Pinpoint the cell where the given text exists, returning its (x, y) midpoint coordinate. 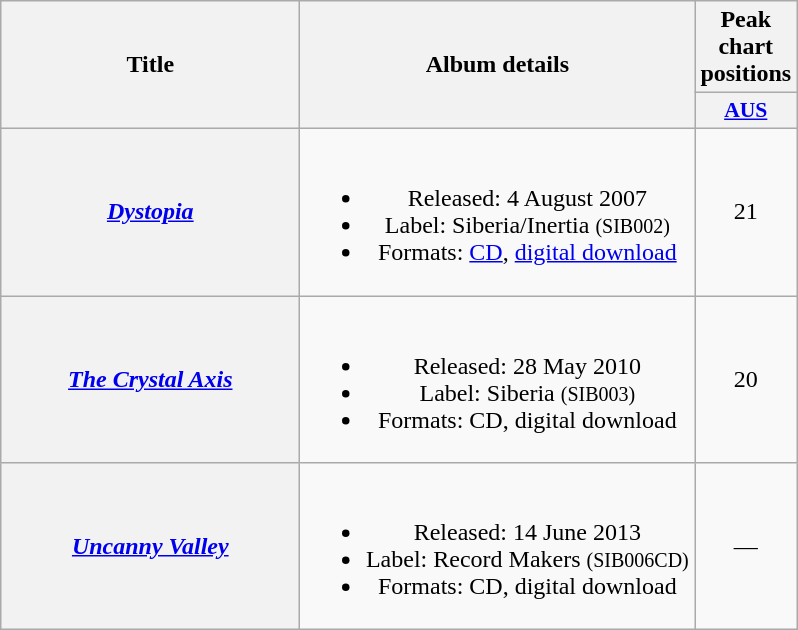
Released: 4 August 2007Label: Siberia/Inertia (SIB002)Formats: CD, digital download (498, 212)
21 (746, 212)
Album details (498, 65)
AUS (746, 111)
20 (746, 380)
The Crystal Axis (150, 380)
— (746, 546)
Released: 14 June 2013Label: Record Makers (SIB006CD)Formats: CD, digital download (498, 546)
Uncanny Valley (150, 546)
Title (150, 65)
Released: 28 May 2010Label: Siberia (SIB003)Formats: CD, digital download (498, 380)
Peak chart positions (746, 47)
Dystopia (150, 212)
